Search for the cell housing the specified text and yield its [x, y] center coordinate. 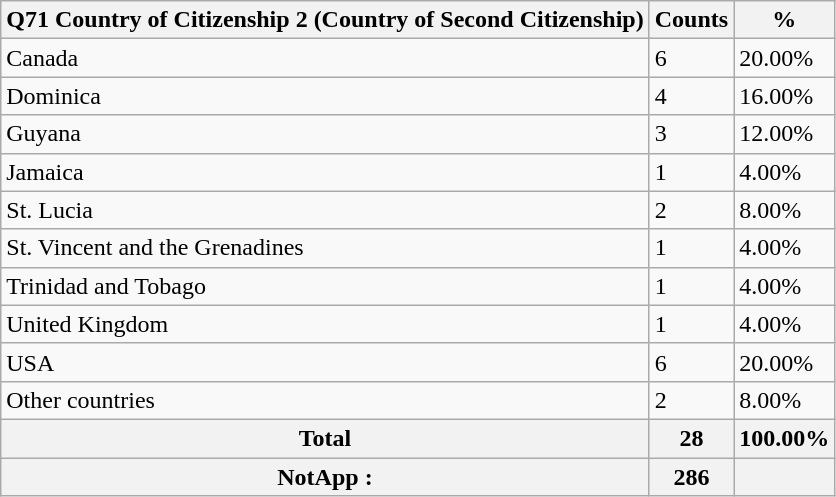
286 [691, 477]
Q71 Country of Citizenship 2 (Country of Second Citizenship) [325, 20]
Counts [691, 20]
Total [325, 438]
Dominica [325, 96]
Jamaica [325, 172]
100.00% [784, 438]
St. Lucia [325, 210]
28 [691, 438]
12.00% [784, 134]
USA [325, 362]
St. Vincent and the Grenadines [325, 248]
Trinidad and Tobago [325, 286]
Guyana [325, 134]
Other countries [325, 400]
Canada [325, 58]
4 [691, 96]
United Kingdom [325, 324]
3 [691, 134]
16.00% [784, 96]
% [784, 20]
NotApp : [325, 477]
